Return [X, Y] of the center of cell containing provided text 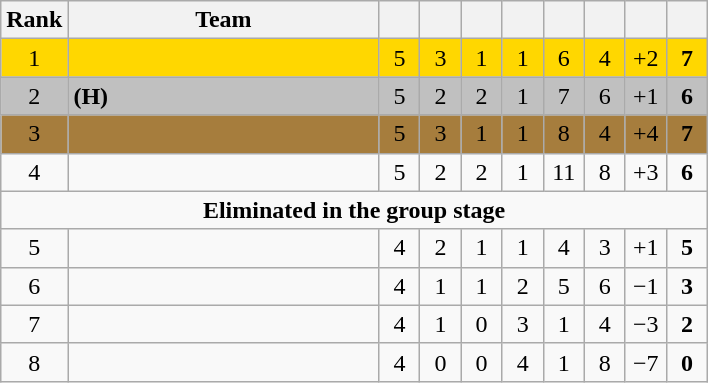
+4 [646, 134]
Team [224, 20]
Eliminated in the group stage [354, 210]
+2 [646, 58]
−3 [646, 324]
+3 [646, 172]
−7 [646, 362]
(H) [224, 96]
−1 [646, 286]
11 [564, 172]
Rank [34, 20]
